Search for the cell housing the specified text and yield its [x, y] center coordinate. 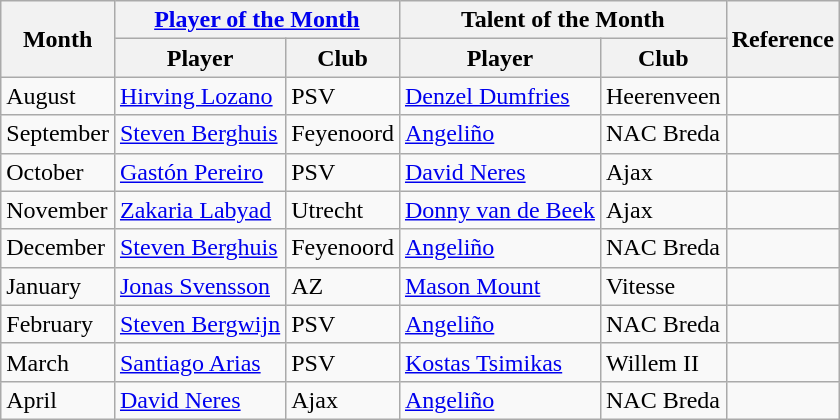
Kostas Tsimikas [500, 362]
Zakaria Labyad [200, 210]
Month [58, 39]
Utrecht [343, 210]
January [58, 286]
April [58, 400]
August [58, 96]
February [58, 324]
Vitesse [663, 286]
Denzel Dumfries [500, 96]
November [58, 210]
Hirving Lozano [200, 96]
Reference [782, 39]
Heerenveen [663, 96]
Santiago Arias [200, 362]
Willem II [663, 362]
March [58, 362]
Gastón Pereiro [200, 172]
September [58, 134]
Donny van de Beek [500, 210]
Steven Bergwijn [200, 324]
AZ [343, 286]
Player of the Month [256, 20]
Talent of the Month [562, 20]
December [58, 248]
Mason Mount [500, 286]
Jonas Svensson [200, 286]
October [58, 172]
